For the text-containing cell, return its midpoint in [X, Y] coordinate format. 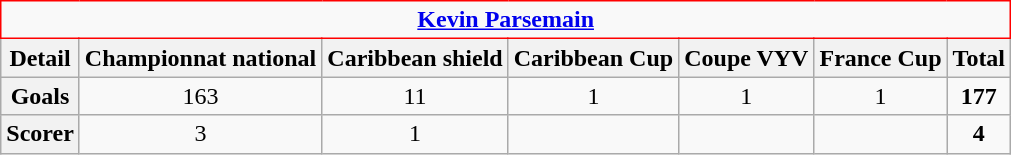
Kevin Parsemain [506, 20]
Detail [40, 58]
Caribbean shield [415, 58]
4 [979, 134]
3 [200, 134]
Championnat national [200, 58]
Caribbean Cup [593, 58]
Goals [40, 96]
France Cup [880, 58]
163 [200, 96]
Coupe VYV [746, 58]
Scorer [40, 134]
11 [415, 96]
Total [979, 58]
177 [979, 96]
